Provide the [x, y] coordinate of the cell's center where the given text is located.  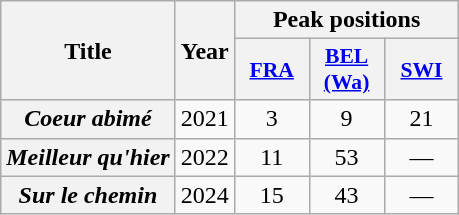
9 [346, 119]
FRA [272, 70]
3 [272, 119]
Year [204, 50]
2024 [204, 195]
15 [272, 195]
Meilleur qu'hier [88, 157]
BEL (Wa) [346, 70]
Peak positions [346, 20]
Coeur abimé [88, 119]
21 [422, 119]
Title [88, 50]
53 [346, 157]
2021 [204, 119]
SWI [422, 70]
43 [346, 195]
2022 [204, 157]
11 [272, 157]
Sur le chemin [88, 195]
